Extract the (X, Y) coordinate from the center of the cell holding the provided text.  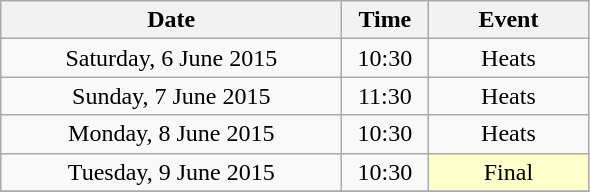
Event (508, 20)
Sunday, 7 June 2015 (172, 96)
11:30 (385, 96)
Monday, 8 June 2015 (172, 134)
Time (385, 20)
Final (508, 172)
Tuesday, 9 June 2015 (172, 172)
Saturday, 6 June 2015 (172, 58)
Date (172, 20)
